For the text-containing cell, return its midpoint in (X, Y) coordinate format. 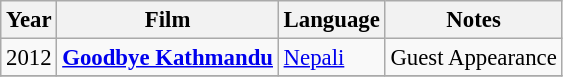
Goodbye Kathmandu (168, 58)
Year (29, 20)
Film (168, 20)
Notes (474, 20)
2012 (29, 58)
Language (332, 20)
Nepali (332, 58)
Guest Appearance (474, 58)
